Find where the given text appears and provide that cell's center as (X, Y) coordinate. 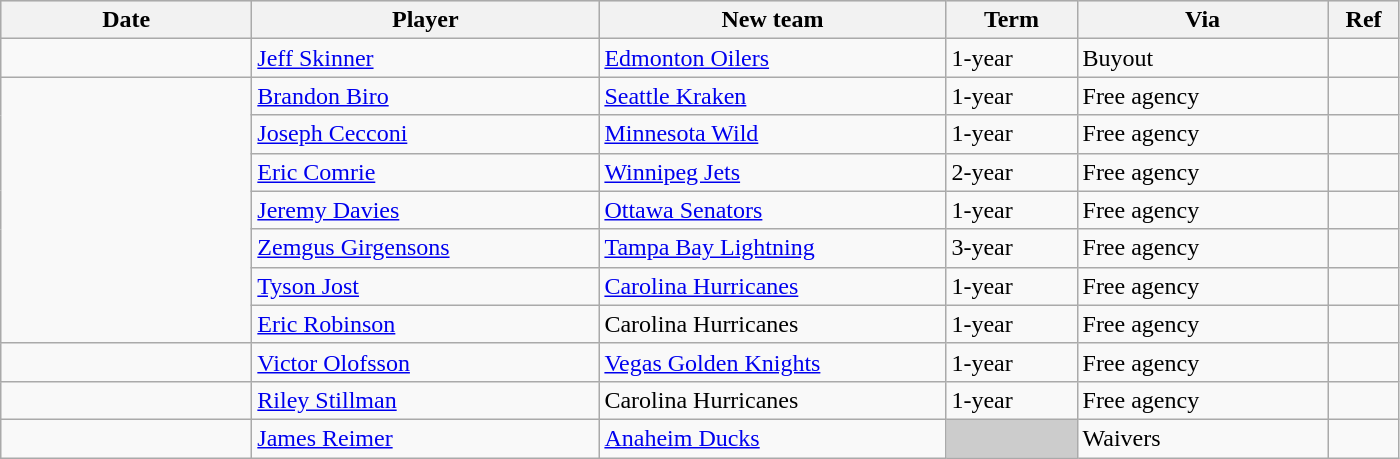
Date (126, 20)
Edmonton Oilers (772, 58)
Term (1012, 20)
Minnesota Wild (772, 134)
Victor Olofsson (426, 362)
Eric Comrie (426, 172)
Via (1202, 20)
Ottawa Senators (772, 210)
Riley Stillman (426, 400)
Waivers (1202, 438)
Zemgus Girgensons (426, 248)
Ref (1364, 20)
Vegas Golden Knights (772, 362)
Player (426, 20)
Jeremy Davies (426, 210)
Tampa Bay Lightning (772, 248)
Joseph Cecconi (426, 134)
Tyson Jost (426, 286)
James Reimer (426, 438)
Winnipeg Jets (772, 172)
Anaheim Ducks (772, 438)
Jeff Skinner (426, 58)
Eric Robinson (426, 324)
Seattle Kraken (772, 96)
Brandon Biro (426, 96)
2-year (1012, 172)
New team (772, 20)
Buyout (1202, 58)
3-year (1012, 248)
